Scan for the cell matching the given text and deliver its [X, Y] coordinate at center. 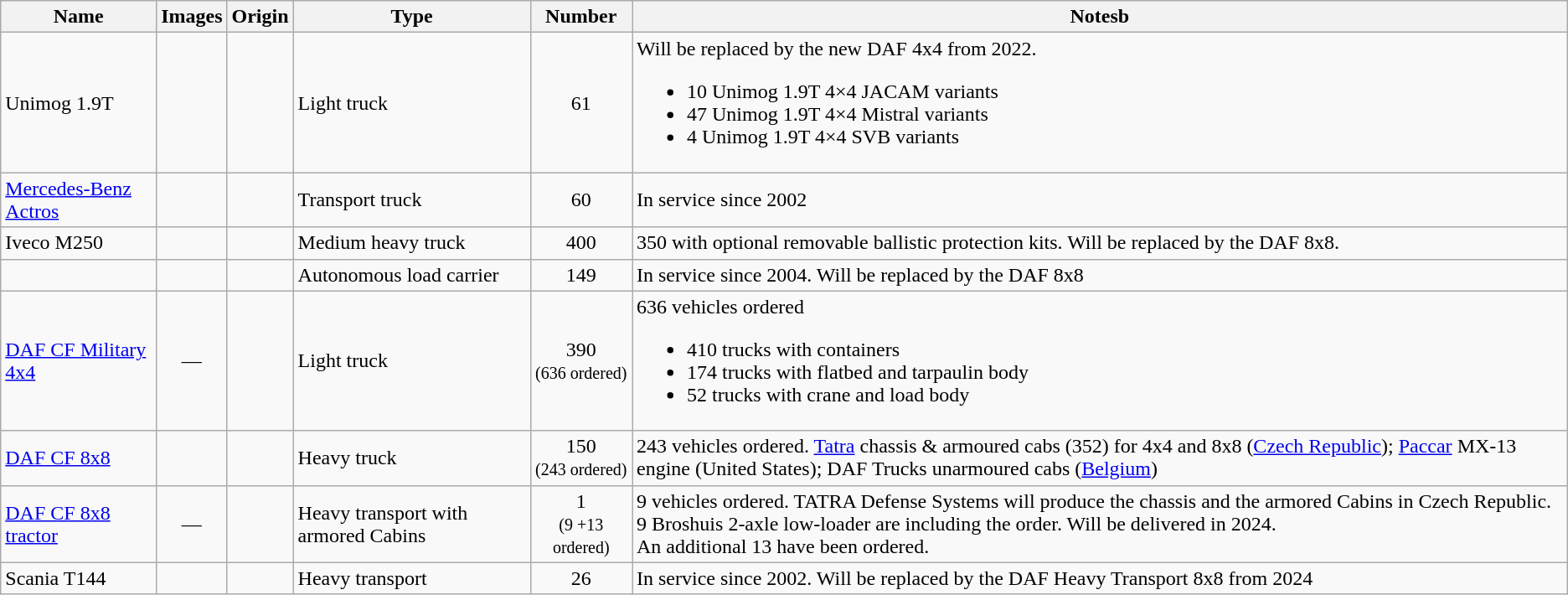
Iveco M250 [79, 243]
26 [581, 578]
Number [581, 17]
1(9 +13 ordered) [581, 524]
Origin [260, 17]
In service since 2004. Will be replaced by the DAF 8x8 [1099, 275]
636 vehicles ordered410 trucks with containers174 trucks with flatbed and tarpaulin body52 trucks with crane and load body [1099, 360]
61 [581, 102]
Transport truck [412, 199]
390(636 ordered) [581, 360]
Mercedes-Benz Actros [79, 199]
149 [581, 275]
Will be replaced by the new DAF 4x4 from 2022.10 Unimog 1.9T 4×4 JACAM variants47 Unimog 1.9T 4×4 Mistral variants4 Unimog 1.9T 4×4 SVB variants [1099, 102]
DAF CF 8x8 tractor [79, 524]
Heavy transport [412, 578]
Type [412, 17]
Scania T144 [79, 578]
In service since 2002 [1099, 199]
Name [79, 17]
DAF CF 8x8 [79, 458]
Heavy truck [412, 458]
60 [581, 199]
Autonomous load carrier [412, 275]
Unimog 1.9T [79, 102]
In service since 2002. Will be replaced by the DAF Heavy Transport 8x8 from 2024 [1099, 578]
Heavy transport with armored Cabins [412, 524]
Notesb [1099, 17]
150(243 ordered) [581, 458]
400 [581, 243]
Images [192, 17]
350 with optional removable ballistic protection kits. Will be replaced by the DAF 8x8. [1099, 243]
Medium heavy truck [412, 243]
DAF CF Military 4x4 [79, 360]
